Identify which cell holds the provided text, then report its [x, y] central coordinate. 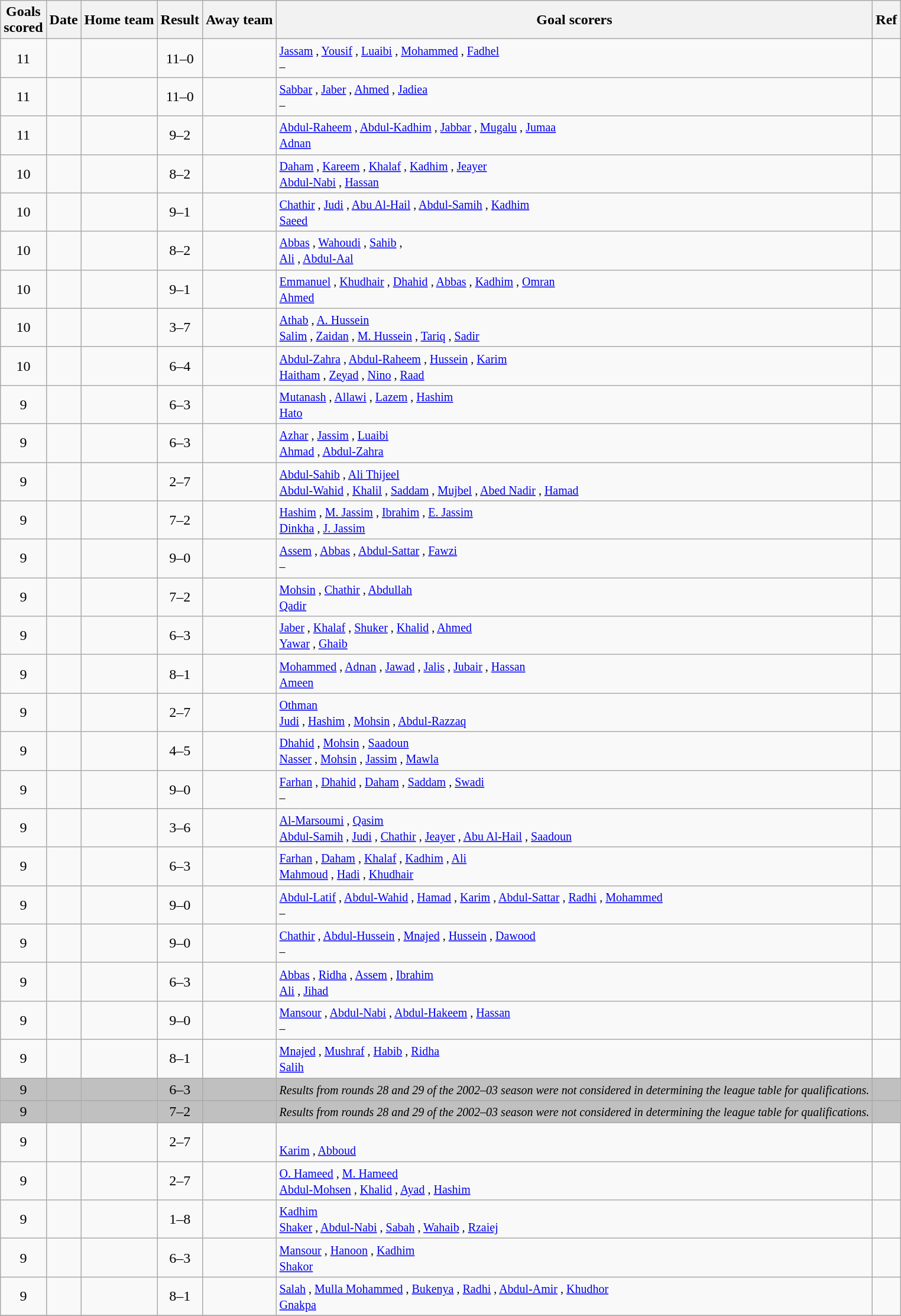
Al-Marsoumi , Qasim Abdul-Samih , Judi , Chathir , Jeayer , Abu Al-Hail , Saadoun [575, 828]
Daham , Kareem , Khalaf , Kadhim , Jeayer Abdul-Nabi , Hassan [575, 174]
Farhan , Daham , Khalaf , Kadhim , Ali Mahmoud , Hadi , Khudhair [575, 866]
Mohammed , Adnan , Jawad , Jalis , Jubair , Hassan Ameen [575, 674]
6–4 [180, 366]
Dhahid , Mohsin , Saadoun Nasser , Mohsin , Jassim , Mawla [575, 751]
Date [64, 20]
Salah , Mulla Mohammed , Bukenya , Radhi , Abdul-Amir , Khudhor Gnakpa [575, 1296]
Mutanash , Allawi , Lazem , Hashim Hato [575, 405]
Abdul-Raheem , Abdul-Kadhim , Jabbar , Mugalu , Jumaa Adnan [575, 135]
Mohsin , Chathir , Abdullah Qadir [575, 597]
Abdul-Sahib , Ali Thijeel Abdul-Wahid , Khalil , Saddam , Mujbel , Abed Nadir , Hamad [575, 481]
Chathir , Abdul-Hussein , Mnajed , Hussein , Dawood – [575, 943]
3–6 [180, 828]
Mnajed , Mushraf , Habib , Ridha Salih [575, 1059]
Azhar , Jassim , Luaibi Ahmad , Abdul-Zahra [575, 442]
Farhan , Dhahid , Daham , Saddam , Swadi – [575, 789]
Karim , Abboud [575, 1143]
Othman Judi , Hashim , Mohsin , Abdul-Razzaq [575, 712]
Abbas , Ridha , Assem , Ibrahim Ali , Jihad [575, 982]
O. Hameed , M. Hameed Abdul-Mohsen , Khalid , Ayad , Hashim [575, 1181]
Ref [887, 20]
Abdul-Latif , Abdul-Wahid , Hamad , Karim , Abdul-Sattar , Radhi , Mohammed – [575, 905]
Home team [119, 20]
3–7 [180, 328]
9–2 [180, 135]
Away team [239, 20]
Goals scored [24, 20]
Abdul-Zahra , Abdul-Raheem , Hussein , Karim Haitham , Zeyad , Nino , Raad [575, 366]
Hashim , M. Jassim , Ibrahim , E. Jassim Dinkha , J. Jassim [575, 520]
1–8 [180, 1220]
Mansour , Abdul-Nabi , Abdul-Hakeem , Hassan – [575, 1020]
4–5 [180, 751]
Emmanuel , Khudhair , Dhahid , Abbas , Kadhim , Omran Ahmed [575, 289]
Assem , Abbas , Abdul-Sattar , Fawzi – [575, 558]
Sabbar , Jaber , Ahmed , Jadiea – [575, 97]
Abbas , Wahoudi , Sahib , Ali , Abdul-Aal [575, 251]
Chathir , Judi , Abu Al-Hail , Abdul-Samih , Kadhim Saeed [575, 212]
Kadhim Shaker , Abdul-Nabi , Sabah , Wahaib , Rzaiej [575, 1220]
Jaber , Khalaf , Shuker , Khalid , Ahmed Yawar , Ghaib [575, 635]
Jassam , Yousif , Luaibi , Mohammed , Fadhel – [575, 58]
Goal scorers [575, 20]
Result [180, 20]
Athab , A. Hussein Salim , Zaidan , M. Hussein , Tariq , Sadir [575, 328]
Mansour , Hanoon , Kadhim Shakor [575, 1257]
